Output the [X, Y] coordinate of the center of the cell containing the given text.  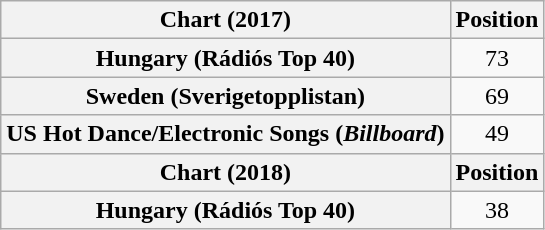
Sweden (Sverigetopplistan) [226, 96]
38 [497, 210]
69 [497, 96]
49 [497, 134]
US Hot Dance/Electronic Songs (Billboard) [226, 134]
73 [497, 58]
Chart (2017) [226, 20]
Chart (2018) [226, 172]
